Pinpoint the cell where the given text exists, returning its [X, Y] midpoint coordinate. 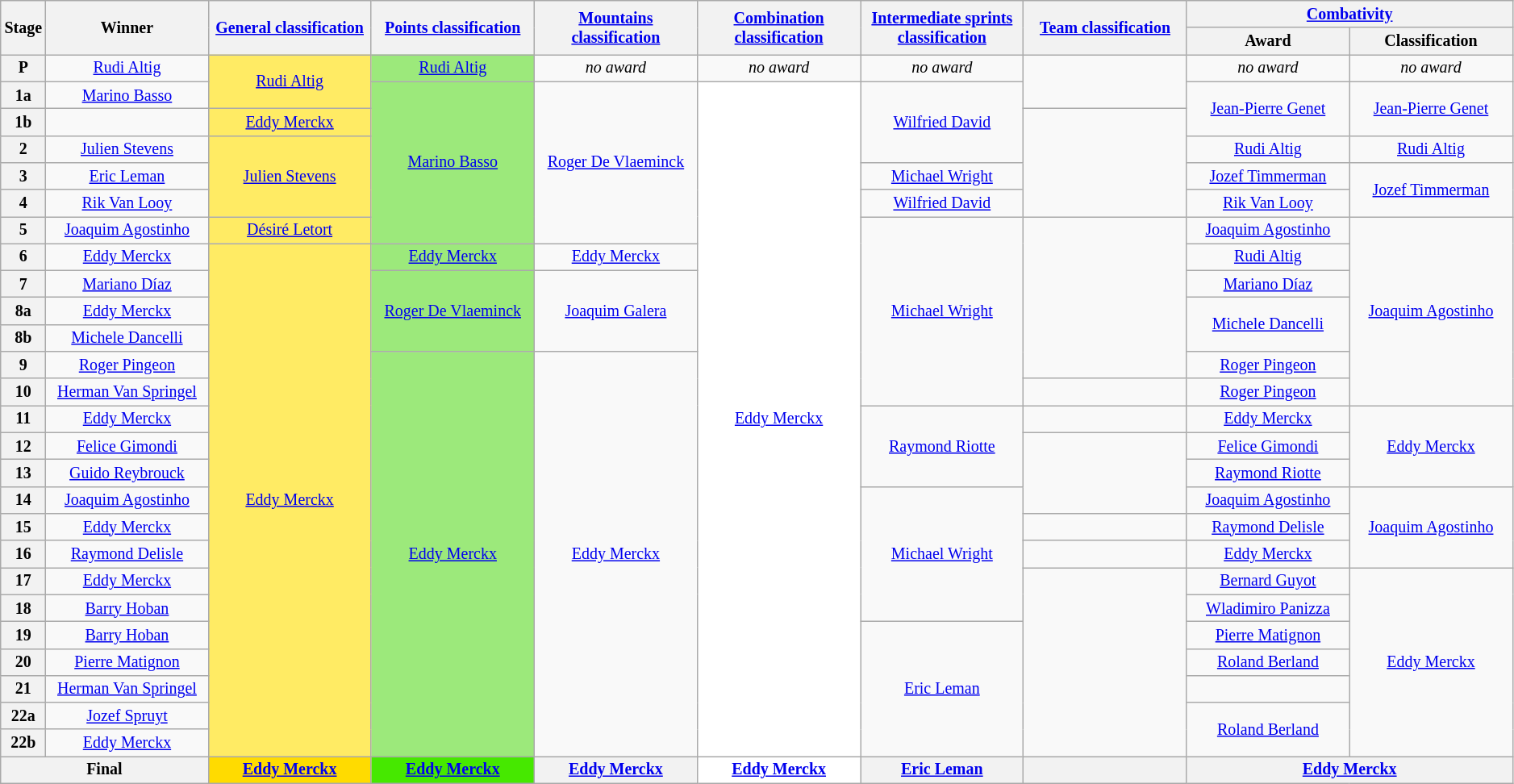
14 [23, 500]
Stage [23, 27]
P [23, 68]
Jozef Spruyt [127, 716]
Combination classification [778, 27]
Team classification [1105, 27]
Intermediate sprints classification [942, 27]
17 [23, 581]
Combativity [1349, 15]
13 [23, 473]
18 [23, 608]
4 [23, 203]
12 [23, 447]
Désiré Letort [290, 231]
8a [23, 311]
Final [105, 769]
16 [23, 553]
21 [23, 689]
8b [23, 339]
Wladimiro Panizza [1268, 608]
22a [23, 716]
Joaquim Galera [615, 311]
6 [23, 256]
10 [23, 392]
5 [23, 231]
2 [23, 148]
Award [1268, 42]
7 [23, 284]
1a [23, 95]
3 [23, 176]
Points classification [453, 27]
20 [23, 661]
11 [23, 419]
Classification [1431, 42]
General classification [290, 27]
Mountains classification [615, 27]
9 [23, 365]
Winner [127, 27]
19 [23, 636]
Guido Reybrouck [127, 473]
Bernard Guyot [1268, 581]
1b [23, 123]
15 [23, 528]
22b [23, 744]
